Pinpoint the cell where the given text exists, returning its (X, Y) midpoint coordinate. 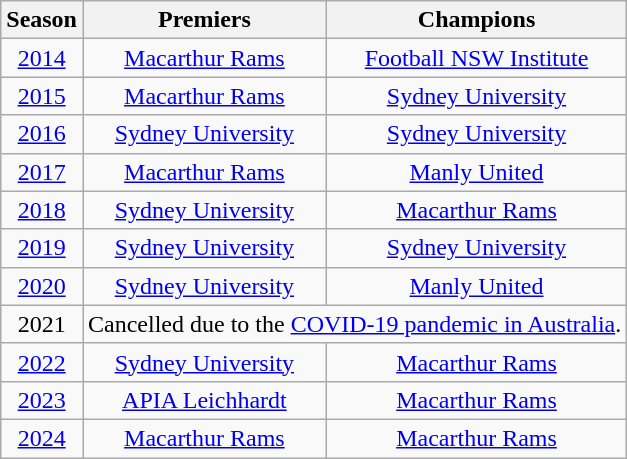
Premiers (204, 20)
Cancelled due to the COVID-19 pandemic in Australia. (354, 324)
2016 (42, 134)
Season (42, 20)
2022 (42, 362)
2015 (42, 96)
2019 (42, 248)
APIA Leichhardt (204, 400)
2018 (42, 210)
2024 (42, 438)
2014 (42, 58)
2020 (42, 286)
2017 (42, 172)
Champions (476, 20)
Football NSW Institute (476, 58)
2023 (42, 400)
2021 (42, 324)
